Identify which cell holds the provided text, then report its (X, Y) central coordinate. 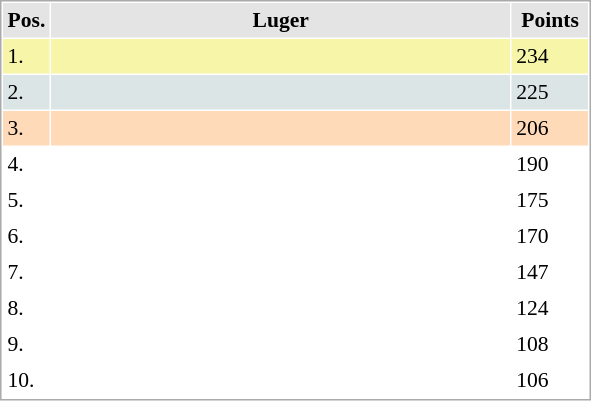
206 (550, 128)
3. (26, 128)
175 (550, 200)
190 (550, 164)
170 (550, 236)
147 (550, 272)
10. (26, 380)
9. (26, 344)
4. (26, 164)
7. (26, 272)
5. (26, 200)
225 (550, 92)
108 (550, 344)
124 (550, 308)
Luger (280, 20)
106 (550, 380)
2. (26, 92)
Pos. (26, 20)
6. (26, 236)
8. (26, 308)
Points (550, 20)
1. (26, 56)
234 (550, 56)
